Extract the [X, Y] coordinate from the center of the cell holding the provided text.  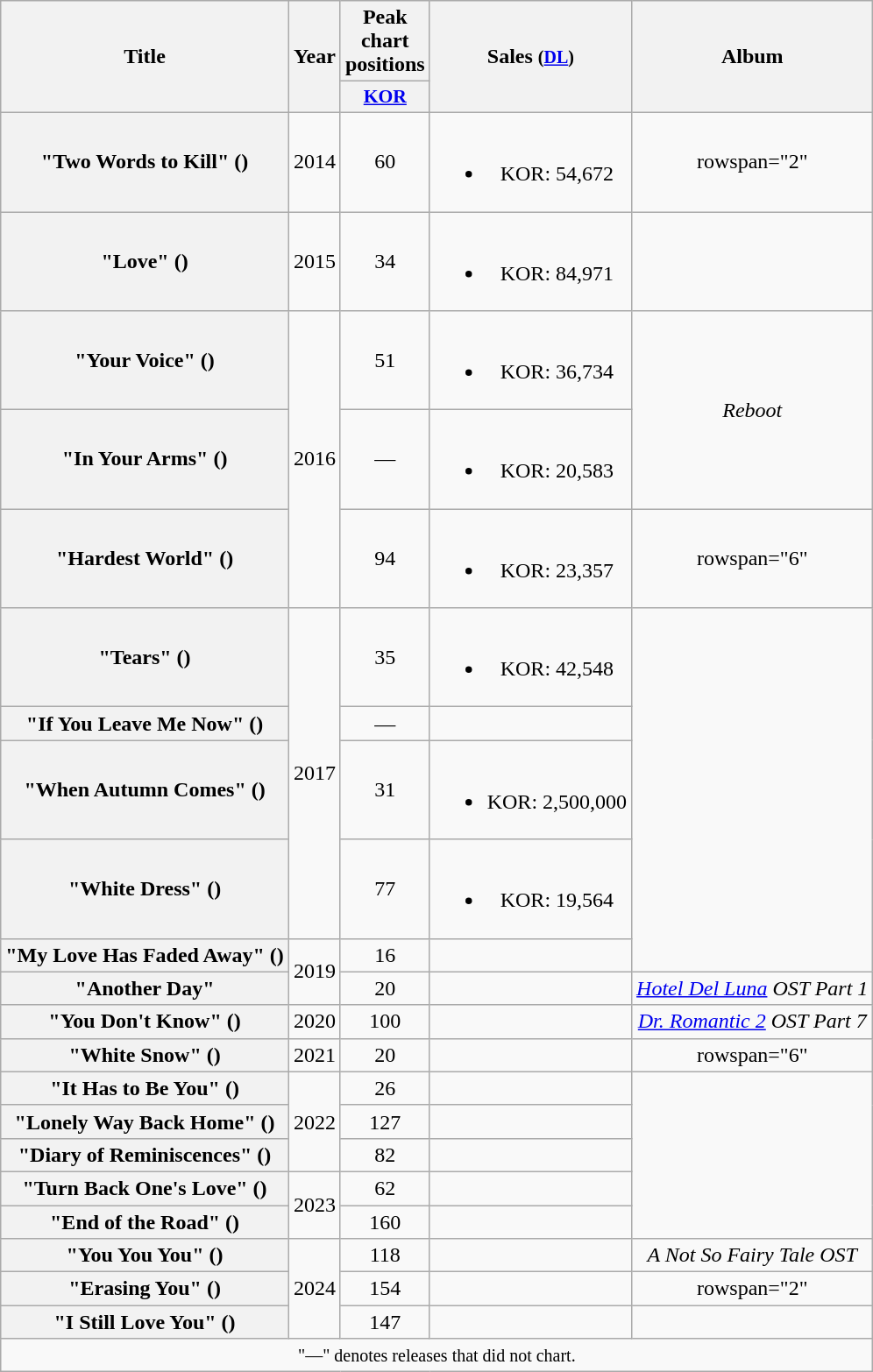
KOR: 23,357 [530, 559]
"End of the Road" () [145, 1222]
"Two Words to Kill" () [145, 161]
118 [385, 1255]
Dr. Romantic 2 OST Part 7 [752, 1022]
"Another Day" [145, 988]
94 [385, 559]
Album [752, 57]
"White Dress" () [145, 888]
Title [145, 57]
Peak chart positions [385, 41]
A Not So Fairy Tale OST [752, 1255]
Sales (DL) [530, 57]
Hotel Del Luna OST Part 1 [752, 988]
16 [385, 955]
82 [385, 1155]
2022 [314, 1121]
"Your Voice" () [145, 361]
KOR: 84,971 [530, 261]
26 [385, 1088]
35 [385, 657]
2024 [314, 1289]
"I Still Love You" () [145, 1322]
2021 [314, 1055]
"Diary of Reminiscences" () [145, 1155]
KOR [385, 97]
100 [385, 1022]
2020 [314, 1022]
KOR: 19,564 [530, 888]
"White Snow" () [145, 1055]
31 [385, 790]
"Erasing You" () [145, 1289]
KOR: 36,734 [530, 361]
34 [385, 261]
Reboot [752, 410]
"You You You" () [145, 1255]
2019 [314, 972]
KOR: 54,672 [530, 161]
"You Don't Know" () [145, 1022]
"Turn Back One's Love" () [145, 1188]
"It Has to Be You" () [145, 1088]
"In Your Arms" () [145, 459]
2015 [314, 261]
2016 [314, 459]
"Lonely Way Back Home" () [145, 1121]
Year [314, 57]
127 [385, 1121]
160 [385, 1222]
"Hardest World" () [145, 559]
"My Love Has Faded Away" () [145, 955]
154 [385, 1289]
"—" denotes releases that did not chart. [436, 1355]
KOR: 20,583 [530, 459]
2023 [314, 1205]
"When Autumn Comes" () [145, 790]
"Love" () [145, 261]
51 [385, 361]
2014 [314, 161]
147 [385, 1322]
KOR: 42,548 [530, 657]
62 [385, 1188]
60 [385, 161]
77 [385, 888]
KOR: 2,500,000 [530, 790]
"Tears" () [145, 657]
2017 [314, 773]
"If You Leave Me Now" () [145, 724]
